Output the (x, y) coordinate of the center of the cell containing the given text.  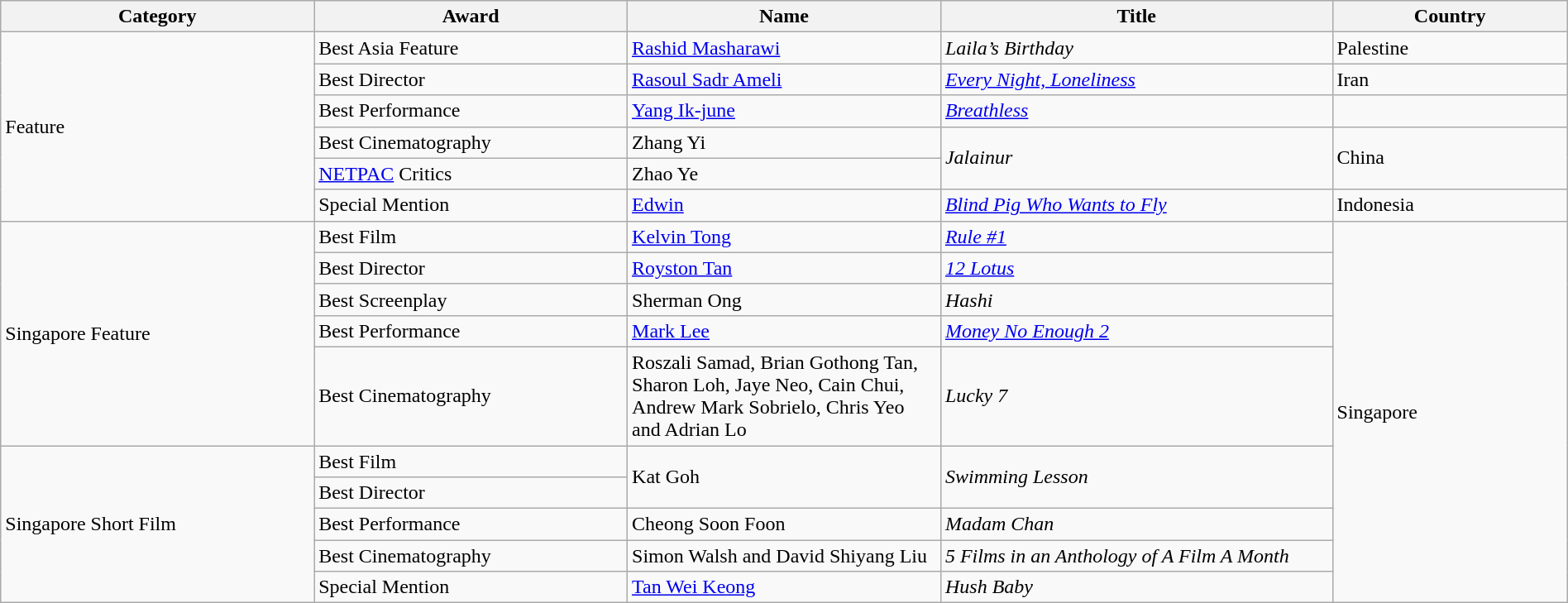
Roszali Samad, Brian Gothong Tan, Sharon Loh, Jaye Neo, Cain Chui, Andrew Mark Sobrielo, Chris Yeo and Adrian Lo (784, 395)
Country (1450, 17)
Feature (157, 127)
Singapore Feature (157, 333)
Rashid Masharawi (784, 48)
Indonesia (1450, 205)
Singapore (1450, 412)
5 Films in an Anthology of A Film A Month (1136, 556)
Madam Chan (1136, 524)
Hashi (1136, 299)
Edwin (784, 205)
Name (784, 17)
Every Night, Loneliness (1136, 79)
Money No Enough 2 (1136, 331)
Best Screenplay (471, 299)
Cheong Soon Foon (784, 524)
Jalainur (1136, 158)
Rule #1 (1136, 237)
Kelvin Tong (784, 237)
Blind Pig Who Wants to Fly (1136, 205)
Sherman Ong (784, 299)
Zhao Ye (784, 174)
Zhang Yi (784, 142)
China (1450, 158)
Iran (1450, 79)
Tan Wei Keong (784, 587)
Swimming Lesson (1136, 476)
Breathless (1136, 111)
Lucky 7 (1136, 395)
Hush Baby (1136, 587)
Kat Goh (784, 476)
Palestine (1450, 48)
Simon Walsh and David Shiyang Liu (784, 556)
NETPAC Critics (471, 174)
Laila’s Birthday (1136, 48)
Royston Tan (784, 268)
Yang Ik-june (784, 111)
Singapore Short Film (157, 524)
Award (471, 17)
12 Lotus (1136, 268)
Title (1136, 17)
Category (157, 17)
Best Asia Feature (471, 48)
Mark Lee (784, 331)
Rasoul Sadr Ameli (784, 79)
